Detect which cell encompasses the target text, then output its [X, Y] center coordinate. 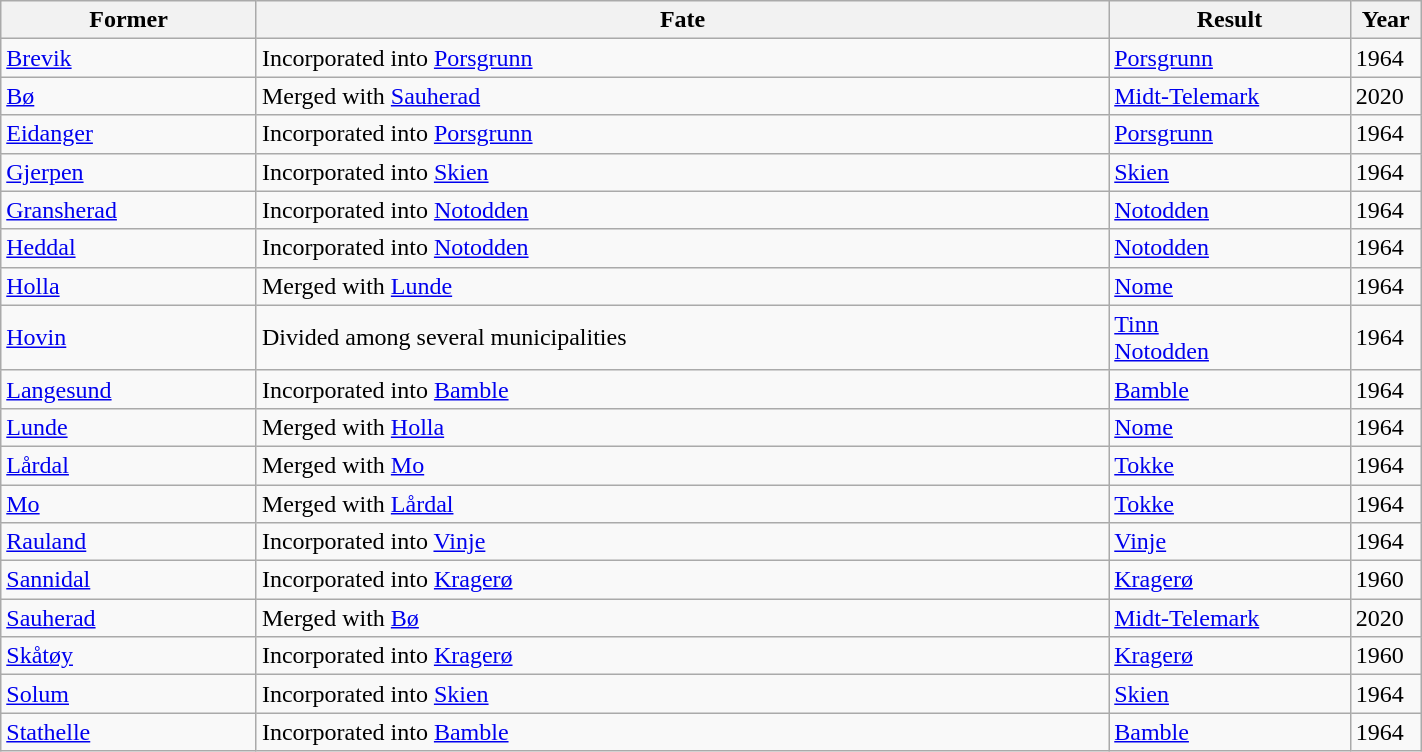
Divided among several municipalities [682, 338]
Result [1230, 20]
Holla [129, 286]
Tinn Notodden [1230, 338]
Fate [682, 20]
Heddal [129, 248]
Skåtøy [129, 656]
Merged with Mo [682, 465]
Solum [129, 694]
Brevik [129, 58]
Stathelle [129, 732]
Merged with Lunde [682, 286]
Eidanger [129, 134]
Lunde [129, 427]
Mo [129, 503]
Former [129, 20]
Bø [129, 96]
Year [1386, 20]
Merged with Sauherad [682, 96]
Sannidal [129, 580]
Langesund [129, 389]
Vinje [1230, 542]
Sauherad [129, 618]
Merged with Lårdal [682, 503]
Lårdal [129, 465]
Gjerpen [129, 172]
Hovin [129, 338]
Merged with Holla [682, 427]
Gransherad [129, 210]
Merged with Bø [682, 618]
Rauland [129, 542]
Incorporated into Vinje [682, 542]
